Provide the (X, Y) coordinate of the cell's center where the given text is located.  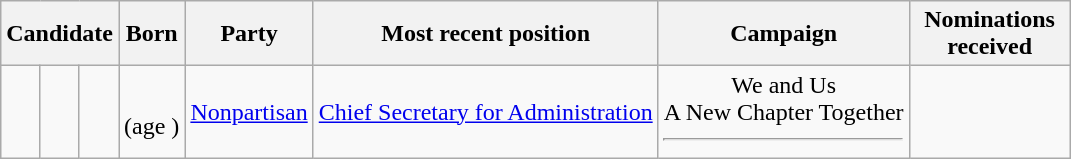
Chief Secretary for Administration (486, 112)
Most recent position (486, 34)
Candidate (60, 34)
Party (249, 34)
Nominationsreceived (990, 34)
Born (151, 34)
Campaign (784, 34)
(age ) (151, 112)
Nonpartisan (249, 112)
We and UsA New Chapter Together (784, 112)
